Pinpoint the cell where the given text exists, returning its (x, y) midpoint coordinate. 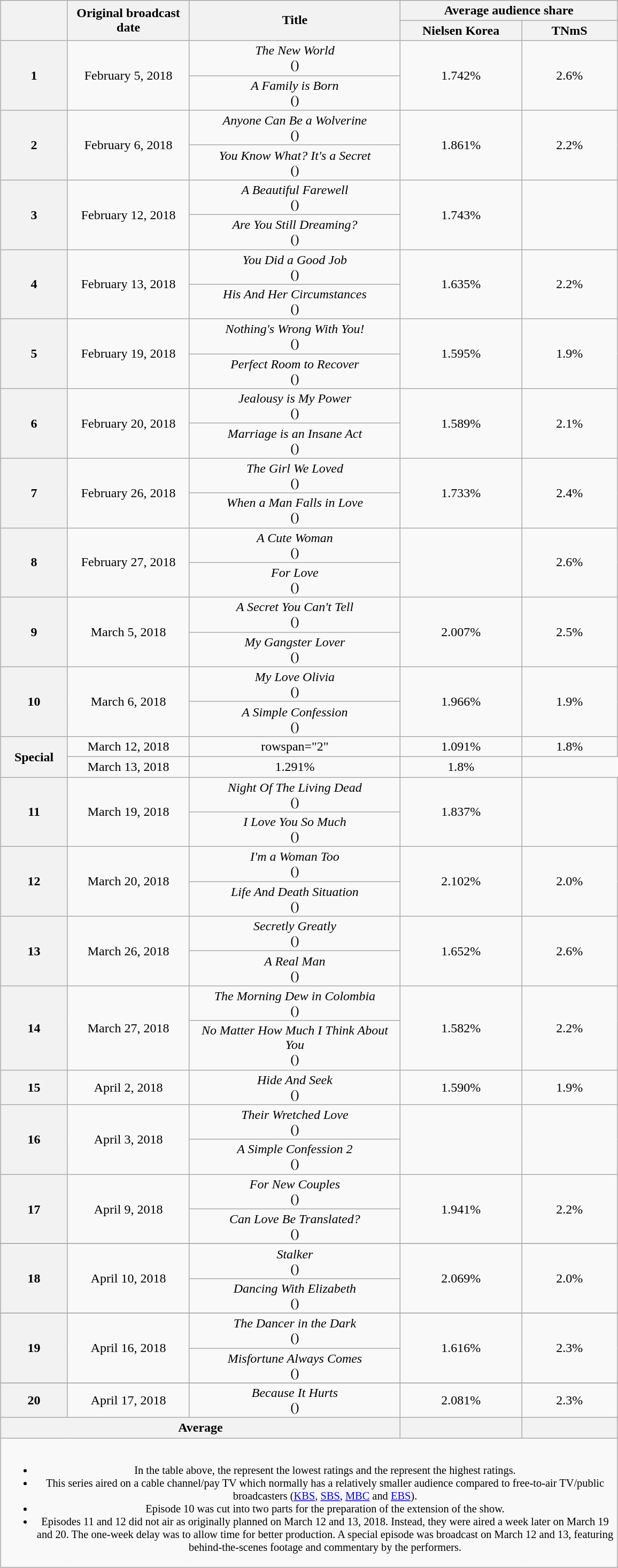
1.742% (461, 75)
April 2, 2018 (128, 1087)
1.590% (461, 1087)
Their Wretched Love() (295, 1122)
The New World() (295, 58)
Can Love Be Translated?() (295, 1226)
April 10, 2018 (128, 1278)
Jealousy is My Power() (295, 406)
19 (34, 1348)
5 (34, 354)
1.837% (461, 812)
March 12, 2018 (128, 746)
1.589% (461, 423)
A Beautiful Farewell() (295, 197)
1.861% (461, 145)
February 26, 2018 (128, 493)
1 (34, 75)
Nothing's Wrong With You!() (295, 337)
Stalker() (295, 1261)
The Girl We Loved() (295, 476)
Average (200, 1428)
March 26, 2018 (128, 951)
Anyone Can Be a Wolverine() (295, 127)
2.5% (570, 632)
You Know What? It's a Secret() (295, 163)
February 12, 2018 (128, 214)
My Gangster Lover() (295, 649)
1.635% (461, 284)
1.291% (295, 767)
18 (34, 1278)
2.1% (570, 423)
March 5, 2018 (128, 632)
Misfortune Always Comes() (295, 1365)
I Love You So Much() (295, 830)
April 17, 2018 (128, 1401)
1.733% (461, 493)
February 6, 2018 (128, 145)
1.091% (461, 746)
Marriage is an Insane Act() (295, 441)
1.966% (461, 701)
1.595% (461, 354)
For New Couples() (295, 1191)
TNmS (570, 30)
A Real Man() (295, 969)
15 (34, 1087)
14 (34, 1028)
For Love() (295, 580)
Dancing With Elizabeth() (295, 1296)
Night Of The Living Dead() (295, 794)
A Secret You Can't Tell() (295, 615)
13 (34, 951)
7 (34, 493)
You Did a Good Job() (295, 266)
1.652% (461, 951)
April 3, 2018 (128, 1139)
2.4% (570, 493)
February 27, 2018 (128, 562)
Hide And Seek() (295, 1087)
Because It Hurts() (295, 1401)
1.616% (461, 1348)
16 (34, 1139)
Title (295, 20)
Nielsen Korea (461, 30)
Life And Death Situation() (295, 899)
No Matter How Much I Think About You() (295, 1045)
2.102% (461, 882)
11 (34, 812)
2.081% (461, 1401)
A Simple Confession 2() (295, 1157)
Special (34, 756)
April 9, 2018 (128, 1209)
1.743% (461, 214)
3 (34, 214)
A Simple Confession() (295, 719)
March 27, 2018 (128, 1028)
A Cute Woman() (295, 545)
I'm a Woman Too() (295, 864)
Are You Still Dreaming?() (295, 232)
2.069% (461, 1278)
Secretly Greatly() (295, 933)
Average audience share (509, 10)
rowspan="2" (295, 746)
6 (34, 423)
Original broadcastdate (128, 20)
February 19, 2018 (128, 354)
February 5, 2018 (128, 75)
The Dancer in the Dark() (295, 1330)
9 (34, 632)
10 (34, 701)
March 13, 2018 (128, 767)
2 (34, 145)
His And Her Circumstances() (295, 302)
The Morning Dew in Colombia() (295, 1003)
17 (34, 1209)
March 19, 2018 (128, 812)
4 (34, 284)
1.941% (461, 1209)
When a Man Falls in Love() (295, 510)
February 13, 2018 (128, 284)
12 (34, 882)
March 20, 2018 (128, 882)
March 6, 2018 (128, 701)
A Family is Born() (295, 93)
2.007% (461, 632)
Perfect Room to Recover() (295, 371)
April 16, 2018 (128, 1348)
February 20, 2018 (128, 423)
20 (34, 1401)
8 (34, 562)
1.582% (461, 1028)
My Love Olivia() (295, 684)
